Determine the [X, Y] coordinate at the center of the cell enclosing the given text.  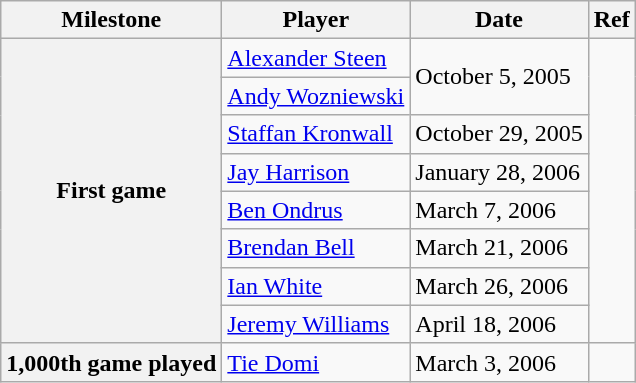
October 5, 2005 [499, 77]
April 18, 2006 [499, 324]
Brendan Bell [316, 248]
Jay Harrison [316, 172]
Alexander Steen [316, 58]
Staffan Kronwall [316, 134]
Player [316, 20]
March 7, 2006 [499, 210]
March 26, 2006 [499, 286]
Tie Domi [316, 362]
Jeremy Williams [316, 324]
Date [499, 20]
First game [112, 191]
March 21, 2006 [499, 248]
Ben Ondrus [316, 210]
Andy Wozniewski [316, 96]
Milestone [112, 20]
March 3, 2006 [499, 362]
January 28, 2006 [499, 172]
1,000th game played [112, 362]
October 29, 2005 [499, 134]
Ref [612, 20]
Ian White [316, 286]
